Output the [X, Y] coordinate of the center of the cell containing the given text.  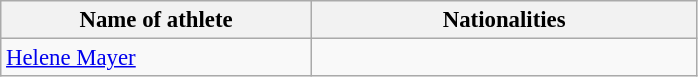
Name of athlete [156, 20]
Helene Mayer [156, 58]
Nationalities [504, 20]
